Detect which cell encompasses the target text, then output its (X, Y) center coordinate. 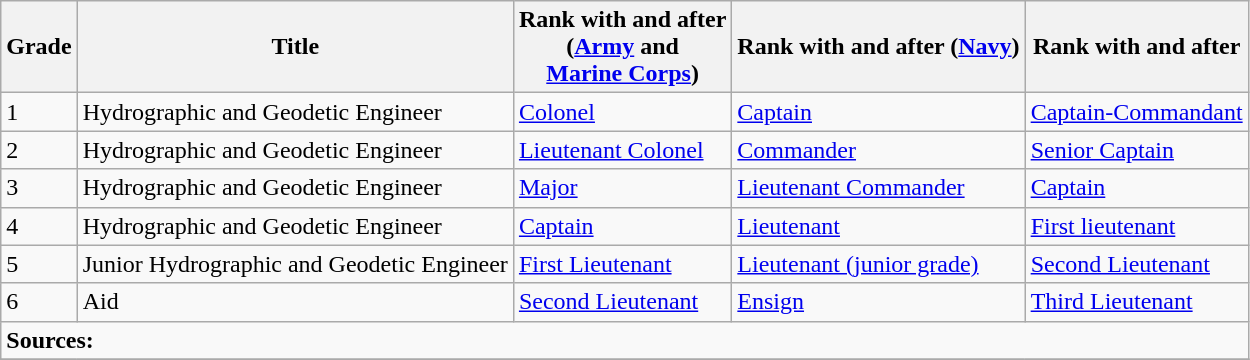
Grade (39, 47)
1 (39, 112)
Title (295, 47)
Ensign (878, 302)
Captain-Commandant (1136, 112)
Rank with and after (Navy) (878, 47)
6 (39, 302)
Commander (878, 150)
Lieutenant Commander (878, 188)
5 (39, 264)
Aid (295, 302)
First Lieutenant (622, 264)
Third Lieutenant (1136, 302)
4 (39, 226)
First lieutenant (1136, 226)
Lieutenant Colonel (622, 150)
3 (39, 188)
Rank with and after (1136, 47)
Senior Captain (1136, 150)
Lieutenant (878, 226)
Major (622, 188)
Colonel (622, 112)
2 (39, 150)
Lieutenant (junior grade) (878, 264)
Sources: (624, 340)
Junior Hydrographic and Geodetic Engineer (295, 264)
Rank with and after(Army andMarine Corps) (622, 47)
